Return (x, y) of the center of cell containing provided text 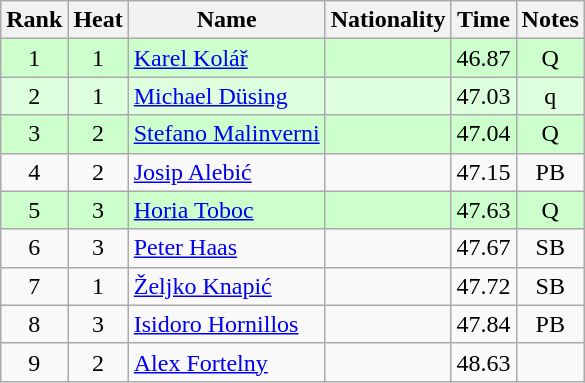
5 (34, 210)
9 (34, 362)
Rank (34, 20)
48.63 (484, 362)
4 (34, 172)
47.67 (484, 248)
47.84 (484, 324)
7 (34, 286)
47.04 (484, 134)
Željko Knapić (226, 286)
Notes (550, 20)
47.15 (484, 172)
Horia Toboc (226, 210)
Stefano Malinverni (226, 134)
Michael Düsing (226, 96)
q (550, 96)
47.03 (484, 96)
46.87 (484, 58)
8 (34, 324)
Heat (98, 20)
47.72 (484, 286)
Peter Haas (226, 248)
Time (484, 20)
6 (34, 248)
Alex Fortelny (226, 362)
47.63 (484, 210)
Josip Alebić (226, 172)
Karel Kolář (226, 58)
Nationality (388, 20)
Isidoro Hornillos (226, 324)
Name (226, 20)
